Locate the cell with the specified text and output its [X, Y] center coordinate. 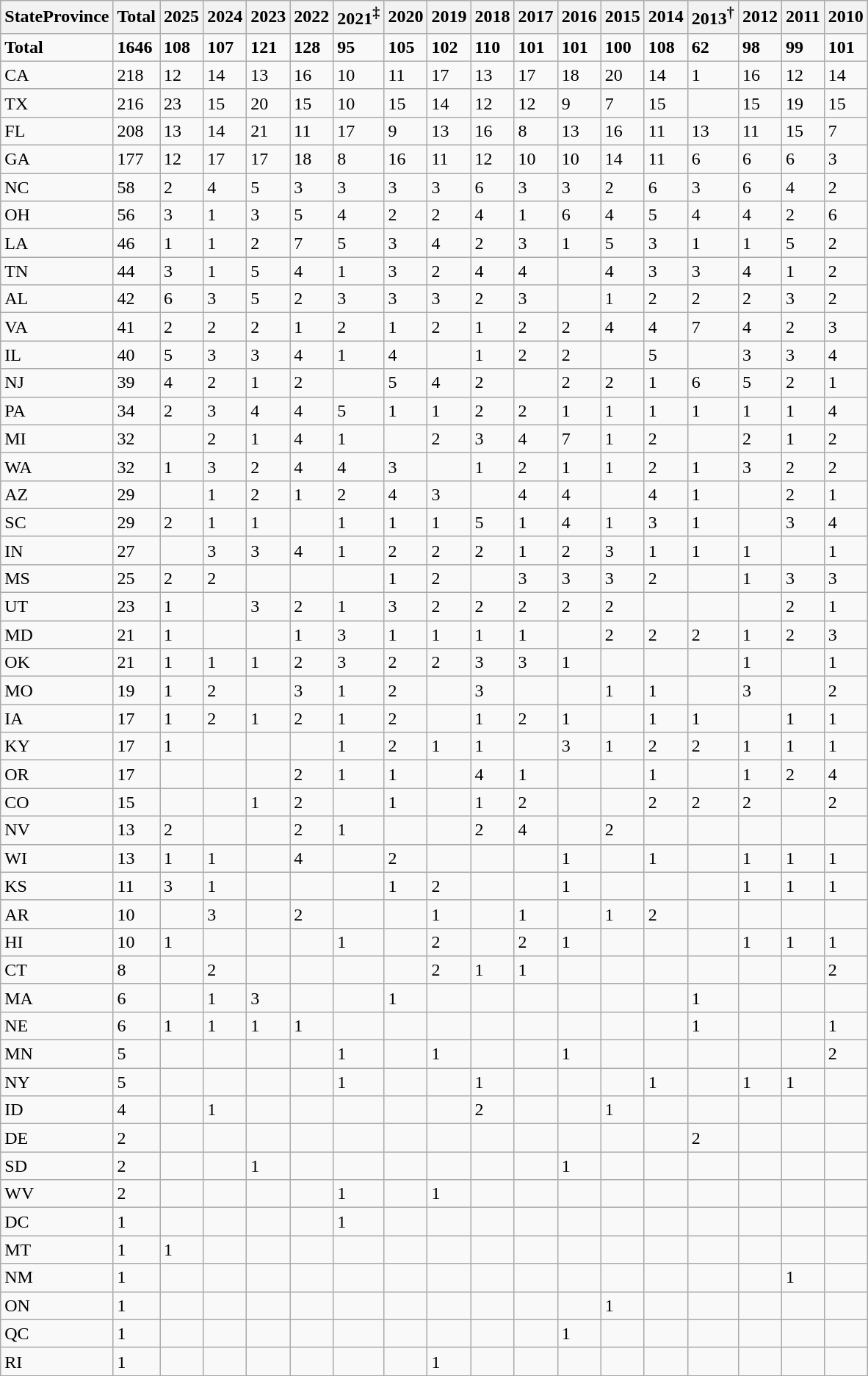
OR [57, 774]
2022 [311, 18]
OK [57, 663]
CO [57, 802]
PA [57, 411]
40 [137, 355]
34 [137, 411]
107 [225, 47]
42 [137, 299]
1646 [137, 47]
KY [57, 746]
StateProvince [57, 18]
SD [57, 1166]
RI [57, 1361]
99 [803, 47]
39 [137, 383]
MI [57, 439]
WI [57, 858]
2025 [182, 18]
62 [712, 47]
177 [137, 159]
UT [57, 607]
208 [137, 131]
IL [57, 355]
95 [358, 47]
MN [57, 1054]
2021‡ [358, 18]
KS [57, 886]
NM [57, 1278]
LA [57, 243]
56 [137, 215]
41 [137, 327]
MO [57, 691]
WV [57, 1194]
216 [137, 103]
105 [405, 47]
SC [57, 522]
AZ [57, 494]
MT [57, 1250]
TX [57, 103]
2020 [405, 18]
27 [137, 550]
110 [492, 47]
VA [57, 327]
QC [57, 1333]
MA [57, 998]
2023 [269, 18]
2014 [665, 18]
WA [57, 467]
GA [57, 159]
NV [57, 830]
AL [57, 299]
25 [137, 578]
DC [57, 1222]
DE [57, 1138]
46 [137, 243]
IN [57, 550]
TN [57, 271]
CA [57, 75]
NJ [57, 383]
121 [269, 47]
2024 [225, 18]
128 [311, 47]
2013† [712, 18]
IA [57, 718]
100 [623, 47]
OH [57, 215]
HI [57, 942]
ID [57, 1110]
AR [57, 914]
2017 [536, 18]
MS [57, 578]
102 [449, 47]
58 [137, 187]
NY [57, 1082]
FL [57, 131]
NE [57, 1026]
2012 [759, 18]
CT [57, 970]
NC [57, 187]
44 [137, 271]
2011 [803, 18]
2015 [623, 18]
2018 [492, 18]
2010 [846, 18]
98 [759, 47]
218 [137, 75]
2016 [579, 18]
ON [57, 1305]
2019 [449, 18]
MD [57, 635]
